Return [X, Y] of the center of cell containing provided text 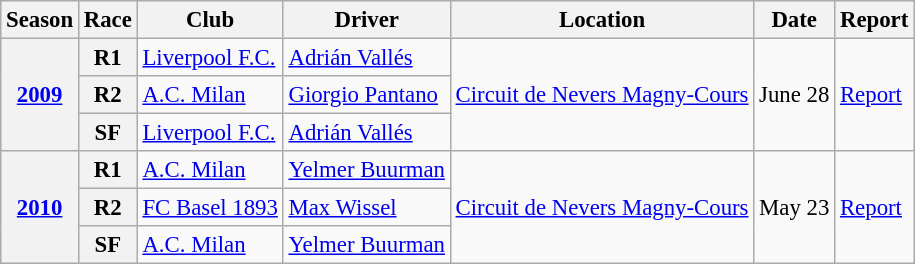
2009 [40, 96]
Season [40, 20]
Giorgio Pantano [366, 95]
2010 [40, 208]
FC Basel 1893 [210, 208]
Club [210, 20]
Location [602, 20]
Max Wissel [366, 208]
Race [108, 20]
June 28 [794, 96]
Date [794, 20]
May 23 [794, 208]
Driver [366, 20]
